Search for the cell housing the specified text and yield its (X, Y) center coordinate. 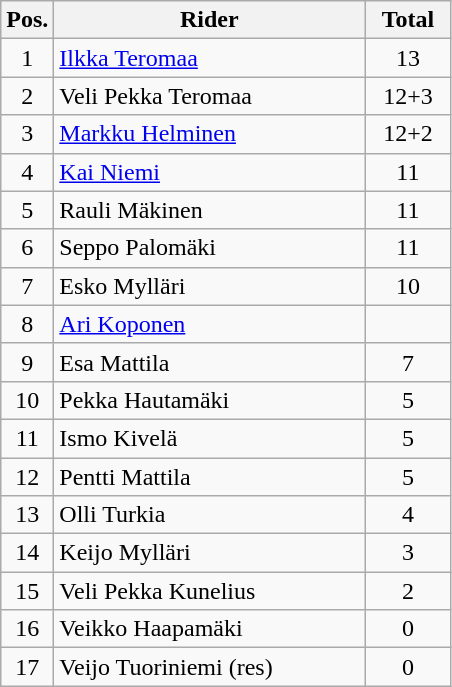
Esko Mylläri (210, 286)
Esa Mattila (210, 362)
16 (28, 629)
1 (28, 58)
12+2 (408, 134)
Veijo Tuoriniemi (res) (210, 667)
9 (28, 362)
Pentti Mattila (210, 477)
Olli Turkia (210, 515)
12+3 (408, 96)
Ilkka Teromaa (210, 58)
15 (28, 591)
Seppo Palomäki (210, 248)
Total (408, 20)
Pos. (28, 20)
Keijo Mylläri (210, 553)
Veikko Haapamäki (210, 629)
Ismo Kivelä (210, 438)
Veli Pekka Teromaa (210, 96)
Pekka Hautamäki (210, 400)
Ari Koponen (210, 324)
Rider (210, 20)
6 (28, 248)
Veli Pekka Kunelius (210, 591)
Markku Helminen (210, 134)
14 (28, 553)
Rauli Mäkinen (210, 210)
17 (28, 667)
8 (28, 324)
Kai Niemi (210, 172)
12 (28, 477)
